Output the (X, Y) coordinate of the center of the cell containing the given text.  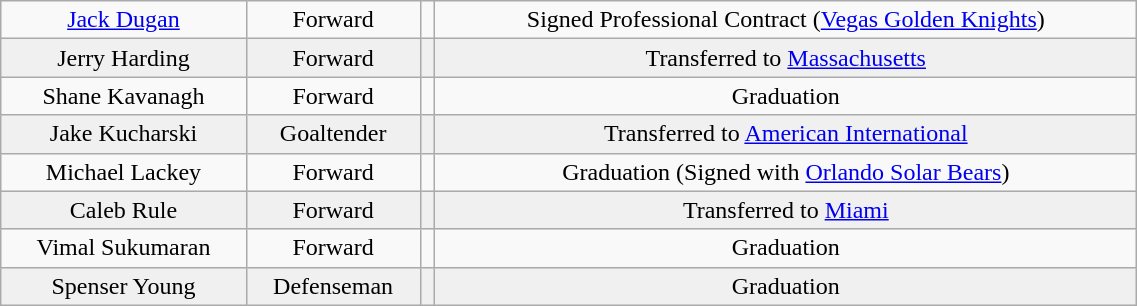
Goaltender (333, 134)
Michael Lackey (124, 172)
Transferred to American International (786, 134)
Graduation (Signed with Orlando Solar Bears) (786, 172)
Transferred to Miami (786, 210)
Transferred to Massachusetts (786, 58)
Caleb Rule (124, 210)
Jake Kucharski (124, 134)
Spenser Young (124, 286)
Jack Dugan (124, 20)
Vimal Sukumaran (124, 248)
Defenseman (333, 286)
Jerry Harding (124, 58)
Shane Kavanagh (124, 96)
Signed Professional Contract (Vegas Golden Knights) (786, 20)
